Scan for the cell matching the given text and deliver its [X, Y] coordinate at center. 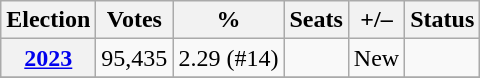
+/– [376, 20]
% [228, 20]
2.29 (#14) [228, 58]
Status [442, 20]
New [376, 58]
Seats [316, 20]
2023 [48, 58]
95,435 [134, 58]
Election [48, 20]
Votes [134, 20]
